Find where the given text appears and provide that cell's center as [x, y] coordinate. 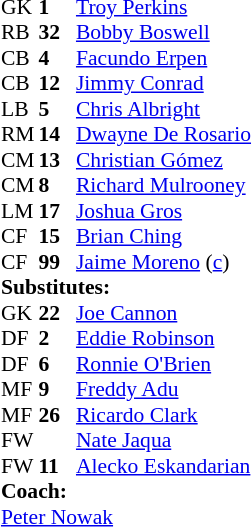
Freddy Adu [164, 389]
6 [57, 364]
Jimmy Conrad [164, 83]
17 [57, 211]
Jaime Moreno (c) [164, 262]
Ronnie O'Brien [164, 364]
RB [20, 33]
11 [57, 466]
15 [57, 237]
Substitutes: [126, 287]
GK [20, 313]
99 [57, 262]
5 [57, 109]
13 [57, 160]
Ricardo Clark [164, 415]
RM [20, 135]
12 [57, 83]
8 [57, 185]
LB [20, 109]
Alecko Eskandarian [164, 466]
Facundo Erpen [164, 58]
2 [57, 339]
9 [57, 389]
Joe Cannon [164, 313]
Eddie Robinson [164, 339]
Richard Mulrooney [164, 185]
Dwayne De Rosario [164, 135]
LM [20, 211]
22 [57, 313]
32 [57, 33]
Christian Gómez [164, 160]
Brian Ching [164, 237]
Chris Albright [164, 109]
26 [57, 415]
Joshua Gros [164, 211]
Coach: [126, 491]
4 [57, 58]
14 [57, 135]
Bobby Boswell [164, 33]
Nate Jaqua [164, 441]
